Identify which cell holds the provided text, then report its (X, Y) central coordinate. 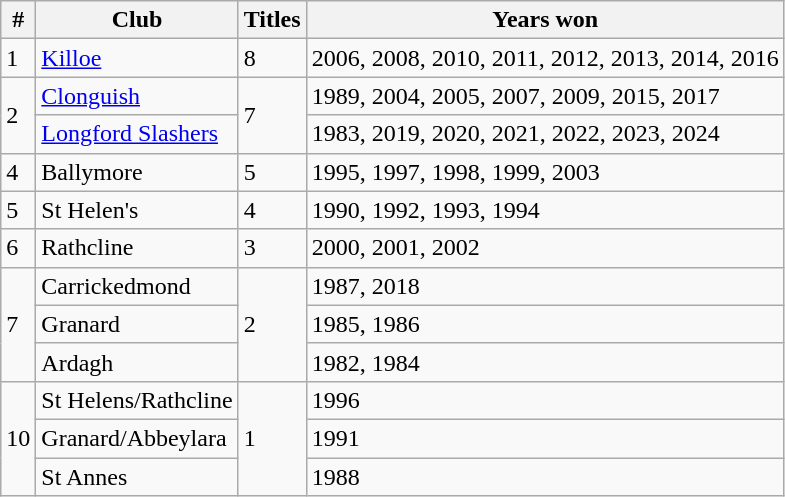
Years won (545, 20)
2000, 2001, 2002 (545, 248)
Granard (137, 324)
10 (18, 438)
1990, 1992, 1993, 1994 (545, 210)
6 (18, 248)
Granard/Abbeylara (137, 438)
Longford Slashers (137, 134)
Clonguish (137, 96)
St Helen's (137, 210)
1983, 2019, 2020, 2021, 2022, 2023, 2024 (545, 134)
1991 (545, 438)
Ardagh (137, 362)
8 (272, 58)
Killoe (137, 58)
1989, 2004, 2005, 2007, 2009, 2015, 2017 (545, 96)
Carrickedmond (137, 286)
Rathcline (137, 248)
1987, 2018 (545, 286)
Titles (272, 20)
1982, 1984 (545, 362)
St Helens/Rathcline (137, 400)
Club (137, 20)
1996 (545, 400)
# (18, 20)
1985, 1986 (545, 324)
3 (272, 248)
Ballymore (137, 172)
St Annes (137, 477)
1995, 1997, 1998, 1999, 2003 (545, 172)
1988 (545, 477)
2006, 2008, 2010, 2011, 2012, 2013, 2014, 2016 (545, 58)
